Provide the [x, y] coordinate of the cell's center where the given text is located.  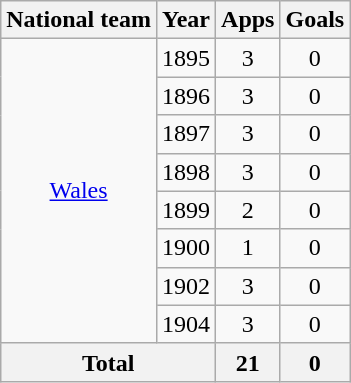
Apps [248, 20]
Year [186, 20]
1896 [186, 96]
1899 [186, 210]
Goals [315, 20]
1895 [186, 58]
Wales [79, 191]
1900 [186, 248]
National team [79, 20]
2 [248, 210]
1 [248, 248]
1902 [186, 286]
21 [248, 362]
Total [108, 362]
1904 [186, 324]
1897 [186, 134]
1898 [186, 172]
